Output the [X, Y] coordinate of the center of the cell containing the given text.  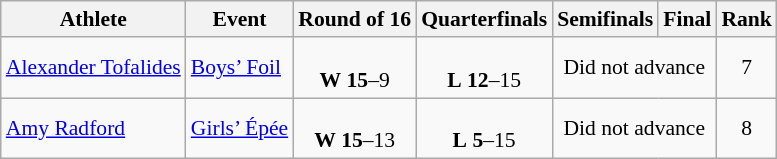
Semifinals [605, 19]
Girls’ Épée [240, 128]
Final [687, 19]
L 12–15 [484, 68]
8 [746, 128]
Athlete [94, 19]
W 15–13 [354, 128]
Rank [746, 19]
7 [746, 68]
W 15–9 [354, 68]
Alexander Tofalides [94, 68]
Quarterfinals [484, 19]
Event [240, 19]
Boys’ Foil [240, 68]
Amy Radford [94, 128]
L 5–15 [484, 128]
Round of 16 [354, 19]
